For the text-containing cell, return its midpoint in (x, y) coordinate format. 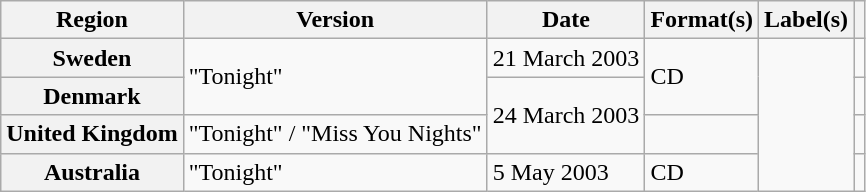
Label(s) (806, 20)
United Kingdom (92, 134)
"Tonight" / "Miss You Nights" (335, 134)
Format(s) (702, 20)
Denmark (92, 96)
Region (92, 20)
Sweden (92, 58)
21 March 2003 (566, 58)
Date (566, 20)
Version (335, 20)
5 May 2003 (566, 172)
Australia (92, 172)
24 March 2003 (566, 115)
